Provide the (x, y) coordinate of the cell's center where the given text is located.  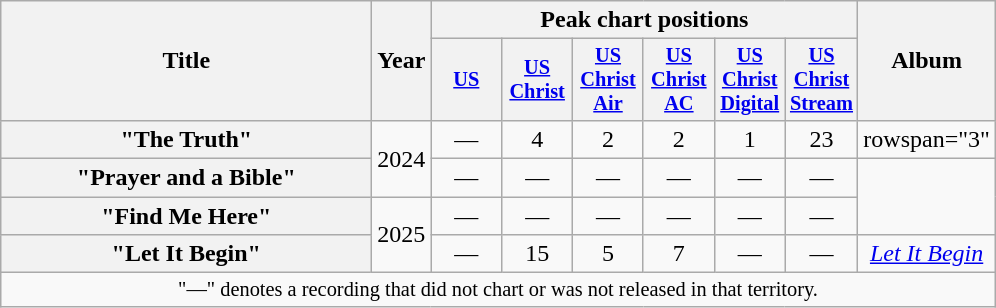
23 (822, 139)
USChrist (538, 80)
"Let It Begin" (186, 254)
2024 (402, 158)
"The Truth" (186, 139)
7 (678, 254)
USChristStream (822, 80)
"Prayer and a Bible" (186, 178)
Peak chart positions (644, 20)
4 (538, 139)
rowspan="3" (927, 139)
"Find Me Here" (186, 216)
USChristDigital (750, 80)
Title (186, 61)
1 (750, 139)
US (466, 80)
Album (927, 61)
5 (608, 254)
2025 (402, 235)
"—" denotes a recording that did not chart or was not released in that territory. (498, 290)
USChristAir (608, 80)
Let It Begin (927, 254)
Year (402, 61)
USChristAC (678, 80)
15 (538, 254)
